Capture the cell that displays the provided text and extract its [x, y] central coordinate. 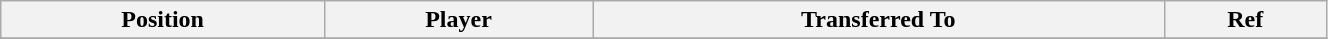
Player [458, 20]
Ref [1245, 20]
Position [163, 20]
Transferred To [878, 20]
